Locate the cell with the specified text and output its (X, Y) center coordinate. 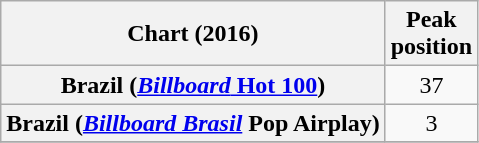
37 (431, 85)
Brazil (Billboard Brasil Pop Airplay) (193, 123)
Peakposition (431, 34)
Chart (2016) (193, 34)
3 (431, 123)
Brazil (Billboard Hot 100) (193, 85)
